From the cell containing the given text, extract its center point as (X, Y) coordinate. 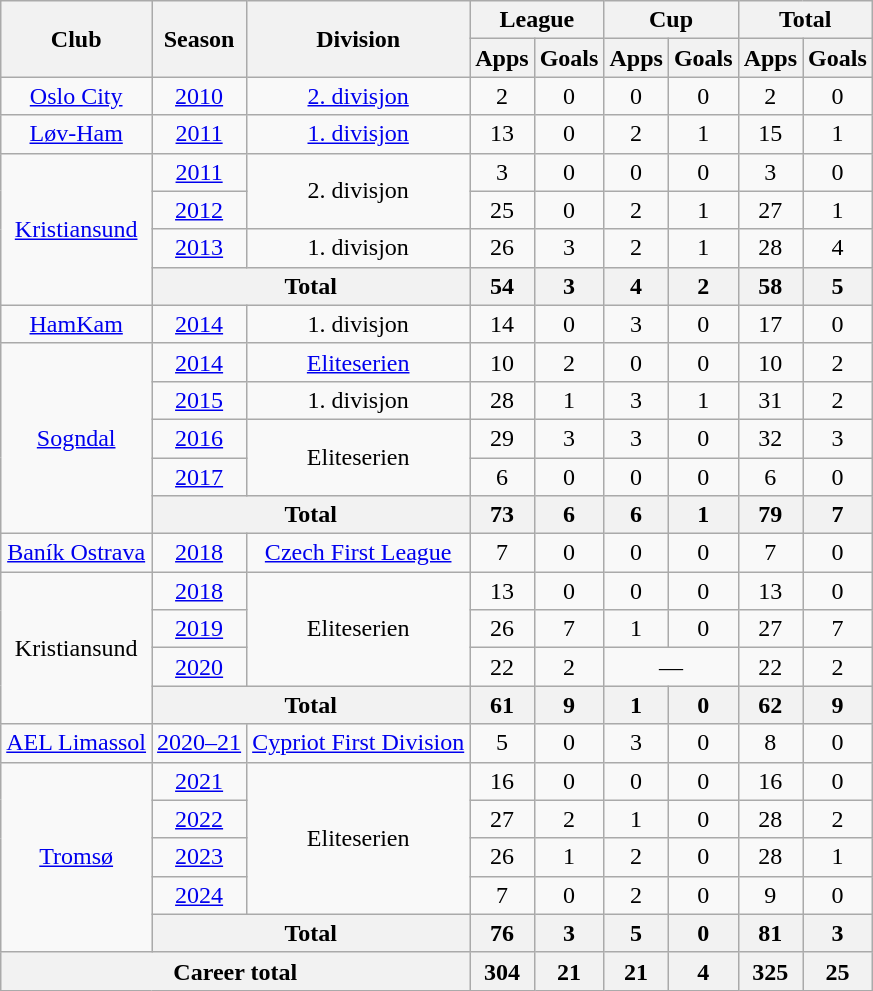
2020–21 (200, 743)
54 (502, 286)
29 (502, 438)
Baník Ostrava (76, 553)
— (671, 667)
79 (770, 515)
HamKam (76, 324)
14 (502, 324)
AEL Limassol (76, 743)
League (537, 20)
2016 (200, 438)
Division (358, 39)
2023 (200, 857)
32 (770, 438)
2010 (200, 96)
2022 (200, 819)
61 (502, 705)
81 (770, 933)
62 (770, 705)
Cup (671, 20)
Season (200, 39)
Sogndal (76, 438)
2012 (200, 210)
31 (770, 400)
17 (770, 324)
325 (770, 971)
15 (770, 134)
Oslo City (76, 96)
73 (502, 515)
Tromsø (76, 857)
Cypriot First Division (358, 743)
Czech First League (358, 553)
2024 (200, 895)
Career total (236, 971)
2015 (200, 400)
Club (76, 39)
2017 (200, 477)
8 (770, 743)
76 (502, 933)
Løv-Ham (76, 134)
2021 (200, 781)
2013 (200, 248)
58 (770, 286)
2020 (200, 667)
2019 (200, 629)
304 (502, 971)
